Detect which cell encompasses the target text, then output its [X, Y] center coordinate. 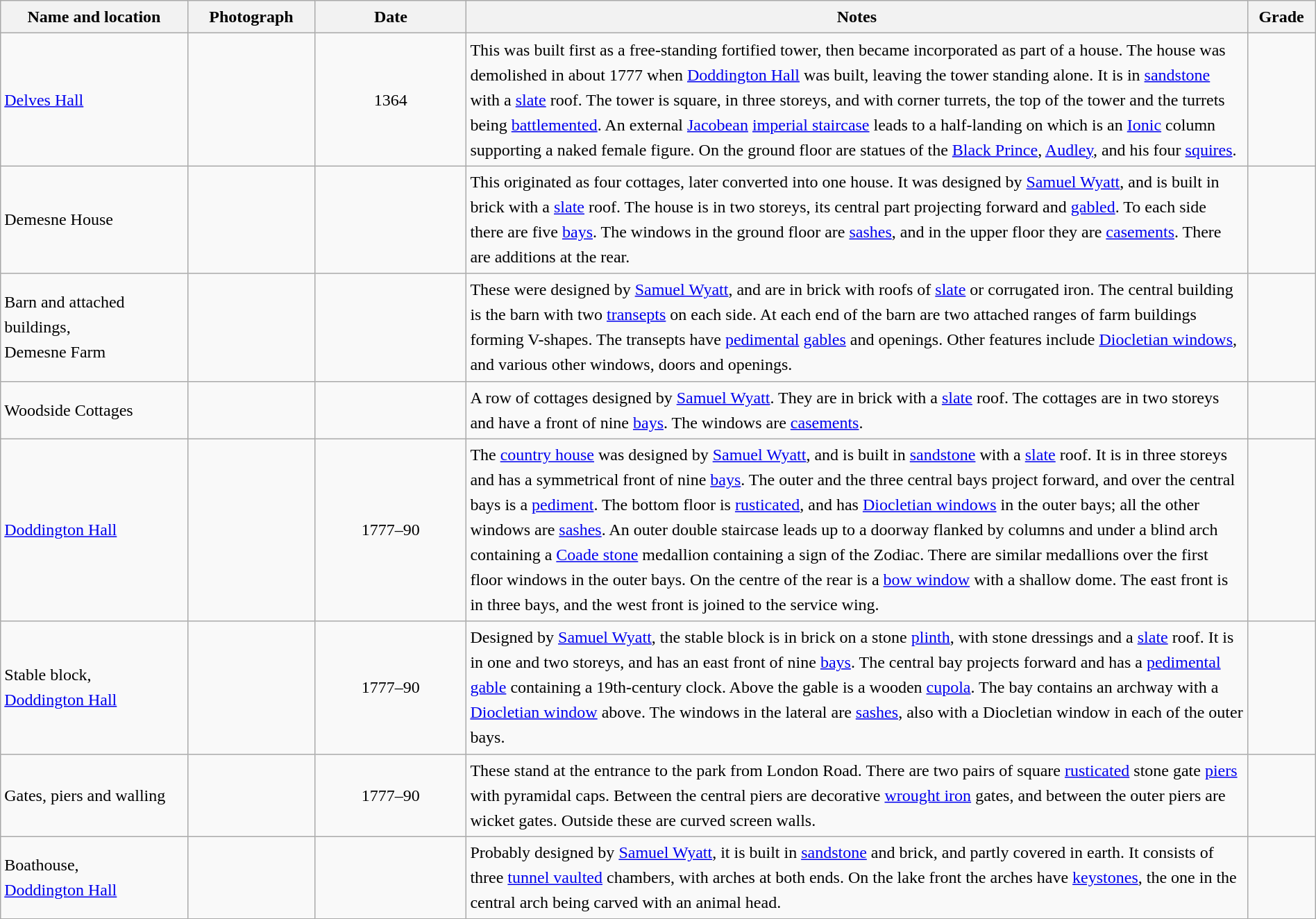
Demesne House [94, 219]
Grade [1281, 17]
Woodside Cottages [94, 410]
Barn and attached buildings,Demesne Farm [94, 328]
Photograph [251, 17]
Date [391, 17]
Notes [857, 17]
Gates, piers and walling [94, 795]
Delves Hall [94, 100]
Stable block,Doddington Hall [94, 687]
Doddington Hall [94, 530]
Name and location [94, 17]
Boathouse,Doddington Hall [94, 877]
1364 [391, 100]
